Output the [x, y] coordinate of the center of the cell containing the given text.  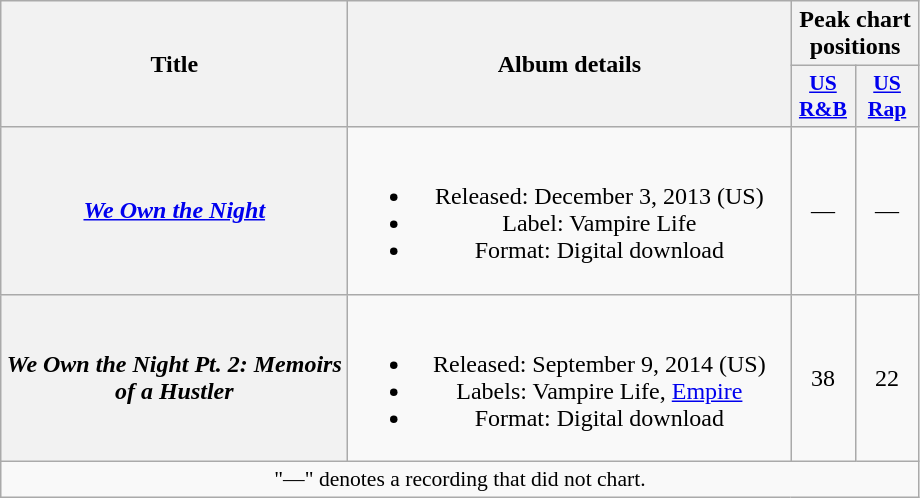
38 [823, 378]
USR&B [823, 96]
Released: December 3, 2013 (US)Label: Vampire LifeFormat: Digital download [570, 210]
Album details [570, 64]
22 [887, 378]
Released: September 9, 2014 (US)Labels: Vampire Life, EmpireFormat: Digital download [570, 378]
"—" denotes a recording that did not chart. [460, 479]
We Own the Night [174, 210]
Peak chart positions [855, 34]
USRap [887, 96]
We Own the Night Pt. 2: Memoirs of a Hustler [174, 378]
Title [174, 64]
